Output the (X, Y) coordinate of the center of the cell containing the given text.  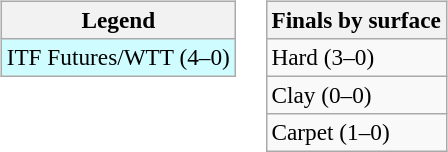
Legend (118, 20)
Hard (3–0) (356, 57)
Clay (0–0) (356, 95)
ITF Futures/WTT (4–0) (118, 57)
Finals by surface (356, 20)
Carpet (1–0) (356, 133)
